From the cell containing the given text, extract its center point as [X, Y] coordinate. 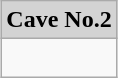
Cave No.2 [59, 20]
